Provide the (x, y) coordinate of the cell's center where the given text is located.  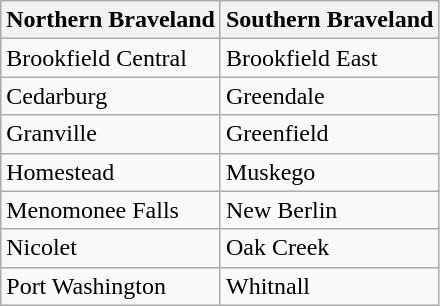
Granville (111, 134)
Cedarburg (111, 96)
Oak Creek (329, 248)
Homestead (111, 172)
Brookfield Central (111, 58)
Northern Braveland (111, 20)
Brookfield East (329, 58)
Nicolet (111, 248)
Port Washington (111, 286)
Menomonee Falls (111, 210)
Southern Braveland (329, 20)
Muskego (329, 172)
Greenfield (329, 134)
Whitnall (329, 286)
New Berlin (329, 210)
Greendale (329, 96)
